Extract the [X, Y] coordinate from the center of the cell holding the provided text.  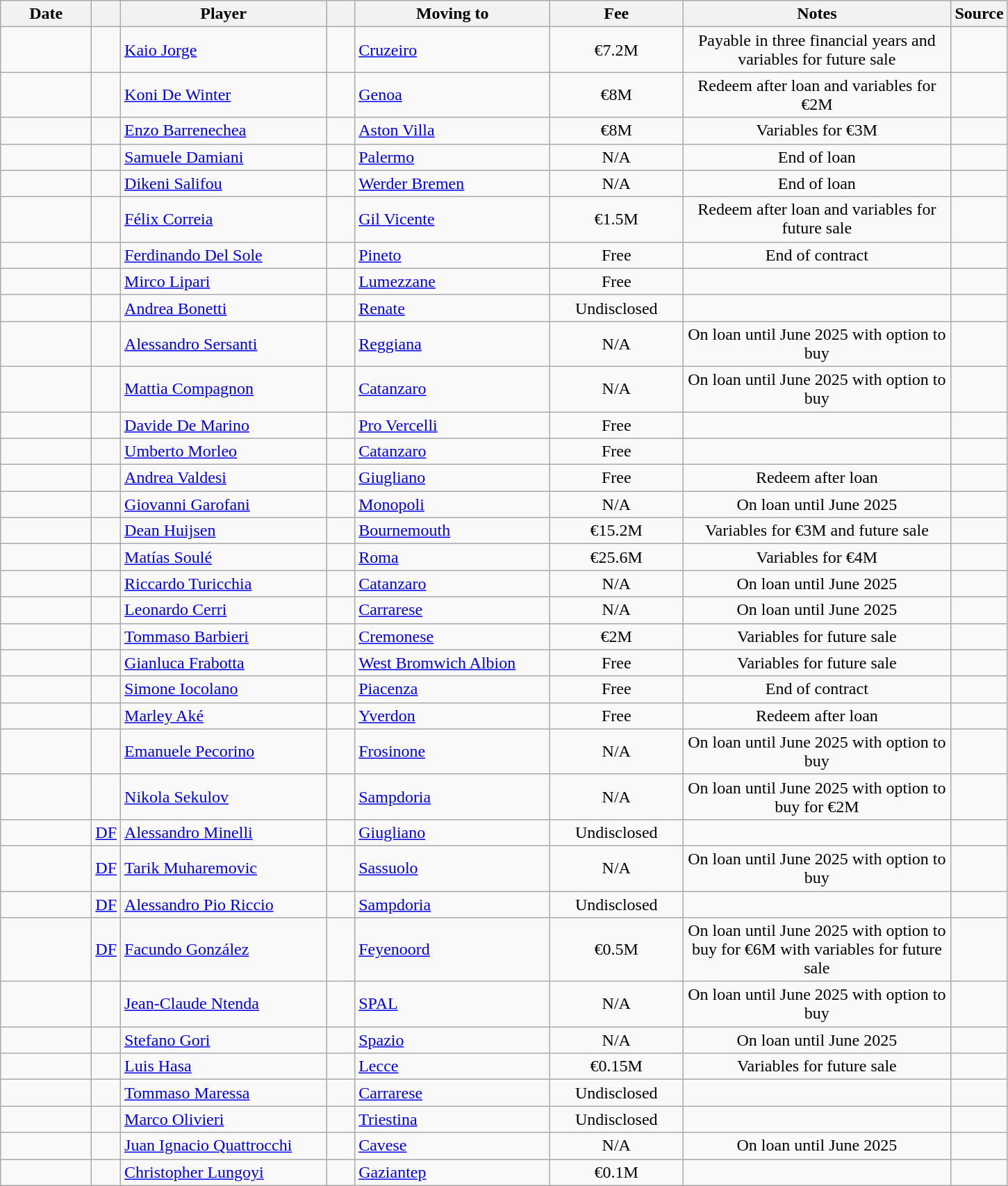
Fee [617, 14]
€25.6M [617, 557]
Feyenoord [453, 950]
West Bromwich Albion [453, 663]
Lecce [453, 1066]
Leonardo Cerri [224, 610]
Variables for €3M [817, 131]
Roma [453, 557]
Bournemouth [453, 531]
Luis Hasa [224, 1066]
Cruzeiro [453, 50]
€15.2M [617, 531]
Félix Correia [224, 220]
Tommaso Barbieri [224, 636]
Emanuele Pecorino [224, 752]
Aston Villa [453, 131]
Genoa [453, 94]
Moving to [453, 14]
€2M [617, 636]
Pineto [453, 255]
Andrea Valdesi [224, 478]
Sassuolo [453, 868]
Christopher Lungoyi [224, 1172]
Koni De Winter [224, 94]
Tommaso Maressa [224, 1093]
Andrea Bonetti [224, 308]
Variables for €3M and future sale [817, 531]
Yverdon [453, 716]
Source [980, 14]
Player [224, 14]
€0.15M [617, 1066]
Cremonese [453, 636]
Lumezzane [453, 281]
Alessandro Pio Riccio [224, 904]
Alessandro Sersanti [224, 343]
Gaziantep [453, 1172]
Stefano Gori [224, 1040]
Pro Vercelli [453, 425]
Triestina [453, 1119]
On loan until June 2025 with option to buy for €6M with variables for future sale [817, 950]
Cavese [453, 1146]
Monopoli [453, 504]
Mirco Lipari [224, 281]
Riccardo Turicchia [224, 584]
€0.5M [617, 950]
Facundo González [224, 950]
€7.2M [617, 50]
Renate [453, 308]
Tarik Muharemovic [224, 868]
€0.1M [617, 1172]
Piacenza [453, 689]
Gil Vicente [453, 220]
Giovanni Garofani [224, 504]
Mattia Compagnon [224, 389]
Spazio [453, 1040]
Alessandro Minelli [224, 832]
Werder Bremen [453, 183]
Juan Ignacio Quattrocchi [224, 1146]
Redeem after loan and variables for future sale [817, 220]
Dikeni Salifou [224, 183]
Matías Soulé [224, 557]
Dean Huijsen [224, 531]
Payable in three financial years and variables for future sale [817, 50]
Variables for €4M [817, 557]
Notes [817, 14]
Nikola Sekulov [224, 796]
Kaio Jorge [224, 50]
€1.5M [617, 220]
On loan until June 2025 with option to buy for €2M [817, 796]
Reggiana [453, 343]
Gianluca Frabotta [224, 663]
Redeem after loan and variables for €2M [817, 94]
Frosinone [453, 752]
Marley Aké [224, 716]
Marco Olivieri [224, 1119]
Samuele Damiani [224, 157]
SPAL [453, 1005]
Date [46, 14]
Davide De Marino [224, 425]
Palermo [453, 157]
Ferdinando Del Sole [224, 255]
Umberto Morleo [224, 452]
Jean-Claude Ntenda [224, 1005]
Simone Iocolano [224, 689]
Enzo Barrenechea [224, 131]
